Scan for the cell matching the given text and deliver its [X, Y] coordinate at center. 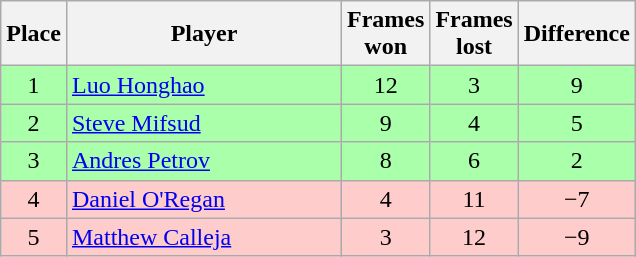
Frames won [386, 34]
1 [34, 85]
8 [386, 161]
Place [34, 34]
6 [474, 161]
Steve Mifsud [204, 123]
Player [204, 34]
Frames lost [474, 34]
Matthew Calleja [204, 237]
−7 [576, 199]
Luo Honghao [204, 85]
Andres Petrov [204, 161]
Difference [576, 34]
11 [474, 199]
Daniel O'Regan [204, 199]
−9 [576, 237]
